Extract the [x, y] coordinate from the center of the cell holding the provided text.  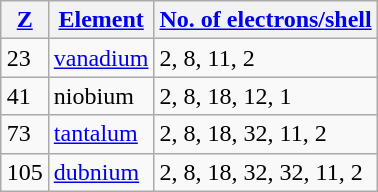
vanadium [101, 58]
105 [24, 172]
2, 8, 18, 12, 1 [266, 96]
2, 8, 18, 32, 32, 11, 2 [266, 172]
41 [24, 96]
Element [101, 20]
niobium [101, 96]
Z [24, 20]
2, 8, 11, 2 [266, 58]
2, 8, 18, 32, 11, 2 [266, 134]
No. of electrons/shell [266, 20]
23 [24, 58]
dubnium [101, 172]
73 [24, 134]
tantalum [101, 134]
